Search for the cell housing the specified text and yield its (X, Y) center coordinate. 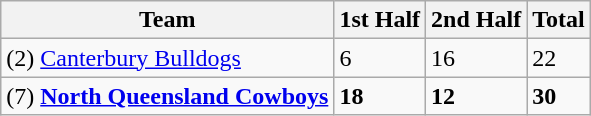
22 (559, 58)
18 (380, 96)
Total (559, 20)
(2) Canterbury Bulldogs (168, 58)
30 (559, 96)
(7) North Queensland Cowboys (168, 96)
2nd Half (476, 20)
Team (168, 20)
16 (476, 58)
6 (380, 58)
12 (476, 96)
1st Half (380, 20)
